Return [X, Y] of the center of cell containing provided text 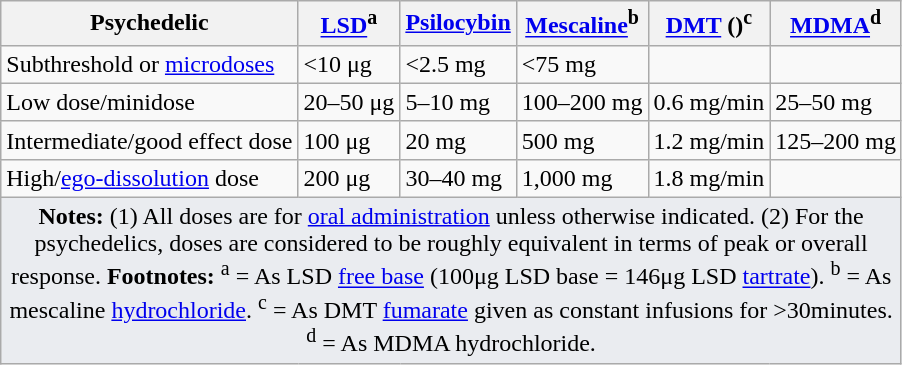
20 mg [458, 140]
Subthreshold or microdoses [150, 64]
100 μg [349, 140]
1.8 mg/min [709, 178]
5–10 mg [458, 102]
Psychedelic [150, 24]
DMT ()c [709, 24]
500 mg [582, 140]
High/ego-dissolution dose [150, 178]
Psilocybin [458, 24]
200 μg [349, 178]
100–200 mg [582, 102]
125–200 mg [836, 140]
MDMAd [836, 24]
<10 μg [349, 64]
20–50 μg [349, 102]
<75 mg [582, 64]
LSDa [349, 24]
0.6 mg/min [709, 102]
Mescalineb [582, 24]
Intermediate/good effect dose [150, 140]
<2.5 mg [458, 64]
Low dose/minidose [150, 102]
1,000 mg [582, 178]
30–40 mg [458, 178]
25–50 mg [836, 102]
1.2 mg/min [709, 140]
